Return (X, Y) of the center of cell containing provided text 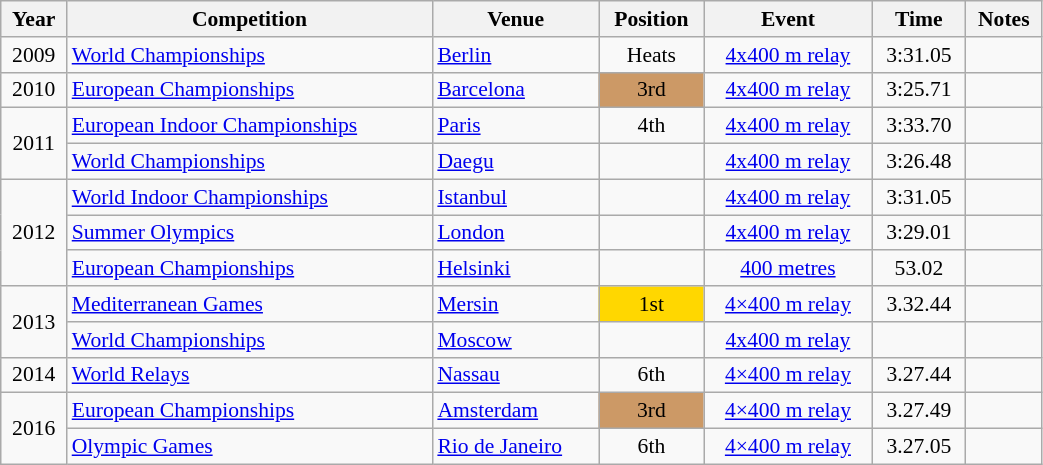
Position (652, 19)
3.32.44 (918, 304)
Moscow (516, 340)
2013 (34, 322)
Competition (250, 19)
Helsinki (516, 269)
3:25.71 (918, 90)
London (516, 233)
Mersin (516, 304)
3.27.44 (918, 375)
2010 (34, 90)
53.02 (918, 269)
2012 (34, 232)
Amsterdam (516, 411)
Daegu (516, 162)
4th (652, 126)
Summer Olympics (250, 233)
Heats (652, 55)
Barcelona (516, 90)
2011 (34, 144)
3:33.70 (918, 126)
400 metres (788, 269)
Time (918, 19)
European Indoor Championships (250, 126)
Olympic Games (250, 447)
Rio de Janeiro (516, 447)
3.27.49 (918, 411)
2009 (34, 55)
World Relays (250, 375)
World Indoor Championships (250, 197)
Event (788, 19)
Year (34, 19)
Berlin (516, 55)
Paris (516, 126)
3:29.01 (918, 233)
1st (652, 304)
Notes (1004, 19)
Nassau (516, 375)
3:26.48 (918, 162)
Mediterranean Games (250, 304)
Venue (516, 19)
2014 (34, 375)
Istanbul (516, 197)
3.27.05 (918, 447)
2016 (34, 428)
